Scan for the cell matching the given text and deliver its (x, y) coordinate at center. 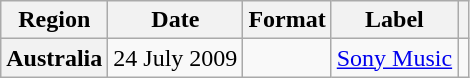
Australia (54, 58)
Label (394, 20)
Sony Music (394, 58)
Date (176, 20)
Format (287, 20)
24 July 2009 (176, 58)
Region (54, 20)
